For the text-containing cell, return its midpoint in (x, y) coordinate format. 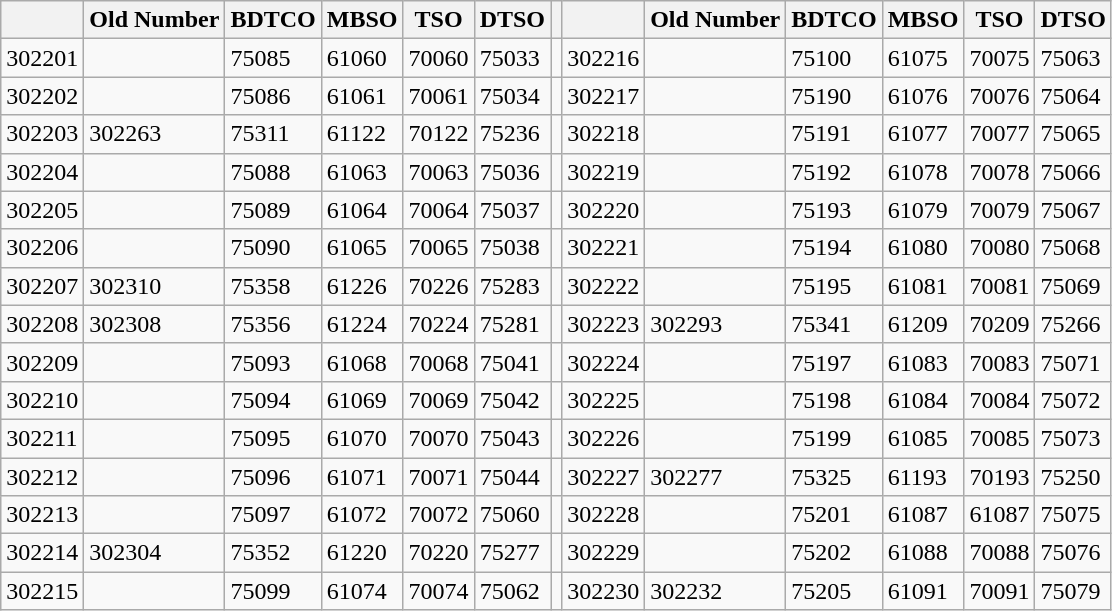
302224 (604, 362)
75202 (834, 553)
75043 (512, 438)
302220 (604, 210)
302304 (154, 553)
75311 (273, 134)
61072 (362, 515)
302263 (154, 134)
61071 (362, 477)
61122 (362, 134)
61068 (362, 362)
75325 (834, 477)
75198 (834, 400)
302208 (42, 324)
302201 (42, 58)
75193 (834, 210)
302203 (42, 134)
75037 (512, 210)
75044 (512, 477)
61069 (362, 400)
61065 (362, 248)
75205 (834, 591)
61075 (923, 58)
302308 (154, 324)
302226 (604, 438)
75352 (273, 553)
302211 (42, 438)
302229 (604, 553)
75076 (1073, 553)
61083 (923, 362)
70078 (1000, 172)
70193 (1000, 477)
70080 (1000, 248)
75088 (273, 172)
75192 (834, 172)
302225 (604, 400)
61064 (362, 210)
70074 (438, 591)
70226 (438, 286)
61078 (923, 172)
75034 (512, 96)
70069 (438, 400)
75079 (1073, 591)
75069 (1073, 286)
75033 (512, 58)
302219 (604, 172)
302221 (604, 248)
75341 (834, 324)
302214 (42, 553)
75195 (834, 286)
75089 (273, 210)
75060 (512, 515)
70077 (1000, 134)
75075 (1073, 515)
302206 (42, 248)
75197 (834, 362)
302202 (42, 96)
75190 (834, 96)
75090 (273, 248)
75086 (273, 96)
70079 (1000, 210)
61074 (362, 591)
61209 (923, 324)
75066 (1073, 172)
302205 (42, 210)
70081 (1000, 286)
61081 (923, 286)
75067 (1073, 210)
61070 (362, 438)
302310 (154, 286)
61079 (923, 210)
75199 (834, 438)
70076 (1000, 96)
70224 (438, 324)
70068 (438, 362)
61193 (923, 477)
75041 (512, 362)
302232 (716, 591)
61076 (923, 96)
61061 (362, 96)
302215 (42, 591)
70060 (438, 58)
61063 (362, 172)
75065 (1073, 134)
61226 (362, 286)
70064 (438, 210)
75356 (273, 324)
75283 (512, 286)
75096 (273, 477)
302227 (604, 477)
302218 (604, 134)
70220 (438, 553)
75073 (1073, 438)
61091 (923, 591)
75194 (834, 248)
75063 (1073, 58)
61085 (923, 438)
75038 (512, 248)
70209 (1000, 324)
302216 (604, 58)
70084 (1000, 400)
70071 (438, 477)
61220 (362, 553)
75072 (1073, 400)
75064 (1073, 96)
70070 (438, 438)
61088 (923, 553)
61060 (362, 58)
70085 (1000, 438)
70061 (438, 96)
70122 (438, 134)
61224 (362, 324)
61077 (923, 134)
75094 (273, 400)
75266 (1073, 324)
75281 (512, 324)
75042 (512, 400)
70063 (438, 172)
302277 (716, 477)
75277 (512, 553)
75085 (273, 58)
302210 (42, 400)
302212 (42, 477)
302223 (604, 324)
70065 (438, 248)
70091 (1000, 591)
75036 (512, 172)
75097 (273, 515)
70088 (1000, 553)
70072 (438, 515)
302204 (42, 172)
75062 (512, 591)
61080 (923, 248)
75095 (273, 438)
302293 (716, 324)
75191 (834, 134)
75071 (1073, 362)
302209 (42, 362)
302222 (604, 286)
75201 (834, 515)
302213 (42, 515)
302230 (604, 591)
75100 (834, 58)
75250 (1073, 477)
75236 (512, 134)
70083 (1000, 362)
75358 (273, 286)
75068 (1073, 248)
302217 (604, 96)
302207 (42, 286)
70075 (1000, 58)
61084 (923, 400)
75093 (273, 362)
302228 (604, 515)
75099 (273, 591)
